From the cell containing the given text, extract its center point as [x, y] coordinate. 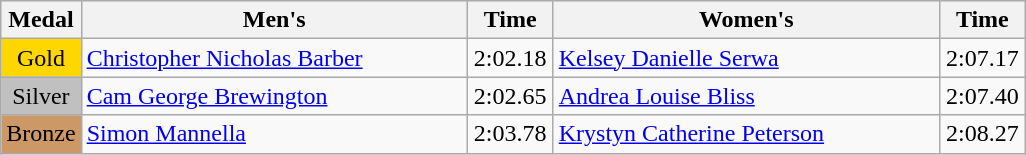
Christopher Nicholas Barber [274, 58]
Women's [746, 20]
2:02.65 [510, 96]
Simon Mannella [274, 134]
Bronze [41, 134]
2:02.18 [510, 58]
Men's [274, 20]
Silver [41, 96]
Kelsey Danielle Serwa [746, 58]
Medal [41, 20]
Andrea Louise Bliss [746, 96]
Gold [41, 58]
Krystyn Catherine Peterson [746, 134]
2:07.17 [982, 58]
2:03.78 [510, 134]
2:07.40 [982, 96]
Cam George Brewington [274, 96]
2:08.27 [982, 134]
